Search for the cell housing the specified text and yield its [x, y] center coordinate. 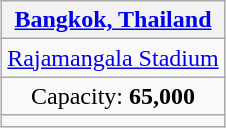
Rajamangala Stadium [113, 58]
Bangkok, Thailand [113, 20]
Capacity: 65,000 [113, 96]
